Output the [X, Y] coordinate of the center of the cell containing the given text.  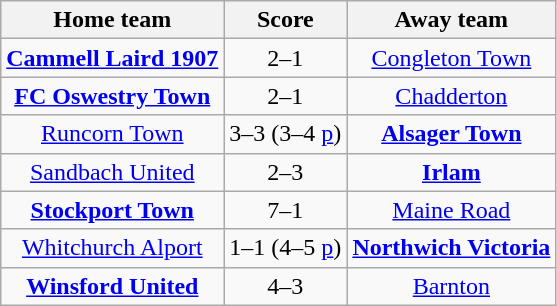
Irlam [452, 172]
7–1 [286, 210]
4–3 [286, 286]
Chadderton [452, 96]
Congleton Town [452, 58]
Cammell Laird 1907 [112, 58]
Runcorn Town [112, 134]
1–1 (4–5 p) [286, 248]
Away team [452, 20]
Score [286, 20]
Barnton [452, 286]
Alsager Town [452, 134]
FC Oswestry Town [112, 96]
Stockport Town [112, 210]
2–3 [286, 172]
Home team [112, 20]
Whitchurch Alport [112, 248]
Sandbach United [112, 172]
Maine Road [452, 210]
3–3 (3–4 p) [286, 134]
Northwich Victoria [452, 248]
Winsford United [112, 286]
